Search for the cell housing the specified text and yield its (X, Y) center coordinate. 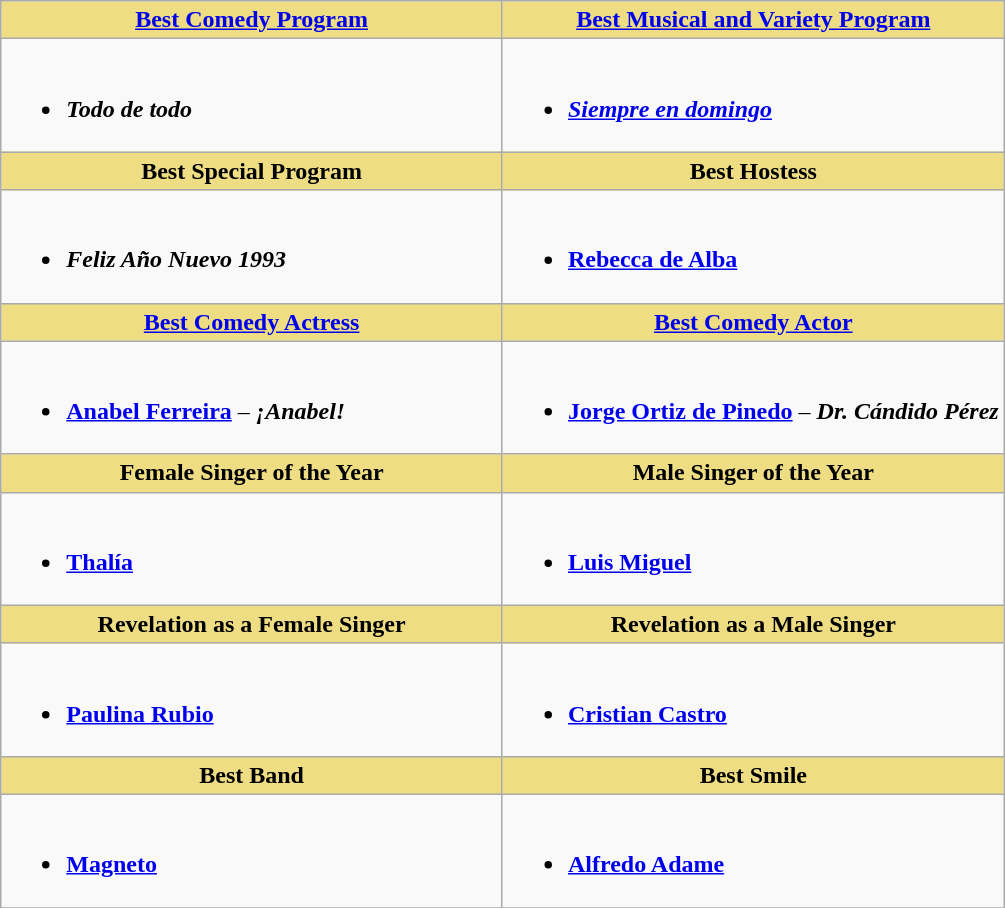
Paulina Rubio (252, 700)
Rebecca de Alba (753, 246)
Female Singer of the Year (252, 473)
Best Band (252, 775)
Best Musical and Variety Program (753, 20)
Todo de todo (252, 96)
Best Smile (753, 775)
Feliz Año Nuevo 1993 (252, 246)
Revelation as a Male Singer (753, 624)
Best Special Program (252, 171)
Thalía (252, 548)
Best Comedy Program (252, 20)
Luis Miguel (753, 548)
Alfredo Adame (753, 850)
Best Comedy Actor (753, 322)
Best Hostess (753, 171)
Anabel Ferreira – ¡Anabel! (252, 398)
Jorge Ortiz de Pinedo – Dr. Cándido Pérez (753, 398)
Cristian Castro (753, 700)
Revelation as a Female Singer (252, 624)
Magneto (252, 850)
Best Comedy Actress (252, 322)
Siempre en domingo (753, 96)
Male Singer of the Year (753, 473)
